Return (x, y) of the center of cell containing provided text 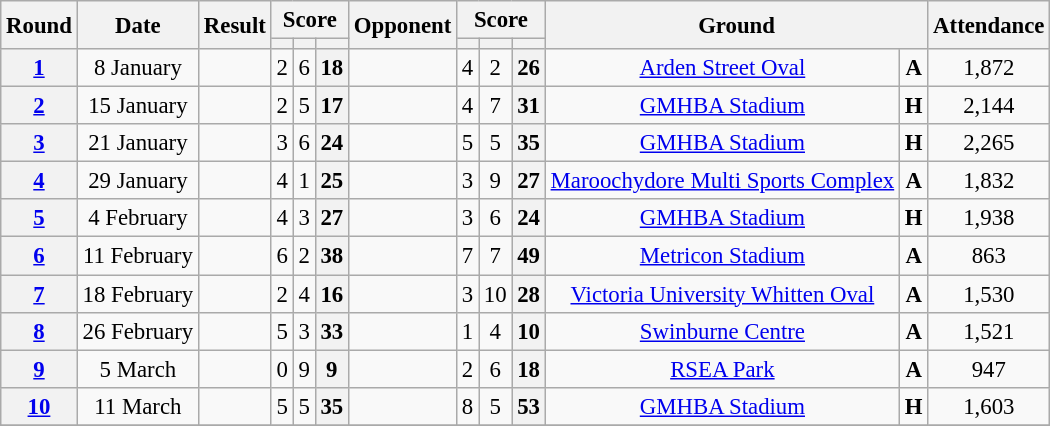
Opponent (402, 25)
17 (332, 106)
Ground (736, 25)
28 (528, 294)
Metricon Stadium (722, 256)
RSEA Park (722, 369)
15 January (138, 106)
31 (528, 106)
49 (528, 256)
947 (989, 369)
4 February (138, 219)
Victoria University Whitten Oval (722, 294)
1,872 (989, 68)
863 (989, 256)
8 January (138, 68)
1,530 (989, 294)
Result (236, 25)
11 February (138, 256)
Arden Street Oval (722, 68)
29 January (138, 181)
16 (332, 294)
26 (528, 68)
Maroochydore Multi Sports Complex (722, 181)
11 March (138, 406)
Attendance (989, 25)
Date (138, 25)
21 January (138, 143)
2,265 (989, 143)
1,521 (989, 331)
25 (332, 181)
0 (282, 369)
1,832 (989, 181)
Swinburne Centre (722, 331)
1,603 (989, 406)
2,144 (989, 106)
18 February (138, 294)
Round (39, 25)
26 February (138, 331)
53 (528, 406)
5 March (138, 369)
1,938 (989, 219)
33 (332, 331)
38 (332, 256)
